Detect which cell encompasses the target text, then output its (X, Y) center coordinate. 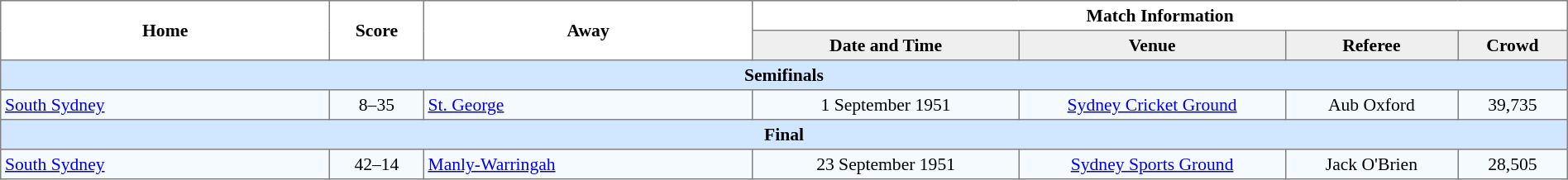
Sydney Sports Ground (1152, 164)
Crowd (1513, 45)
Match Information (1159, 16)
Sydney Cricket Ground (1152, 105)
39,735 (1513, 105)
42–14 (377, 164)
Venue (1152, 45)
Home (165, 31)
Semifinals (784, 75)
23 September 1951 (886, 164)
St. George (588, 105)
Jack O'Brien (1371, 164)
Final (784, 135)
1 September 1951 (886, 105)
8–35 (377, 105)
Date and Time (886, 45)
28,505 (1513, 164)
Manly-Warringah (588, 164)
Referee (1371, 45)
Aub Oxford (1371, 105)
Score (377, 31)
Away (588, 31)
